Return the [X, Y] coordinate for the center point of the cell that contains the specified text.  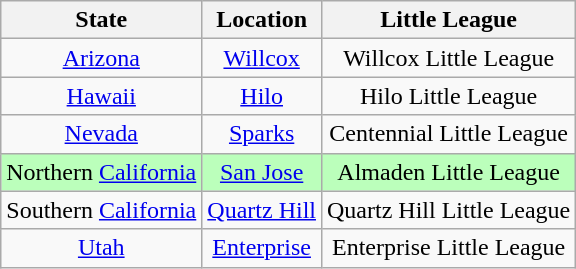
Hilo Little League [448, 96]
Willcox Little League [448, 58]
Centennial Little League [448, 134]
Enterprise [262, 248]
Hawaii [102, 96]
Arizona [102, 58]
Little League [448, 20]
Sparks [262, 134]
Hilo [262, 96]
Almaden Little League [448, 172]
San Jose [262, 172]
Quartz Hill [262, 210]
Willcox [262, 58]
Nevada [102, 134]
Quartz Hill Little League [448, 210]
Location [262, 20]
Northern California [102, 172]
Southern California [102, 210]
State [102, 20]
Enterprise Little League [448, 248]
Utah [102, 248]
